For the text-containing cell, return its midpoint in [x, y] coordinate format. 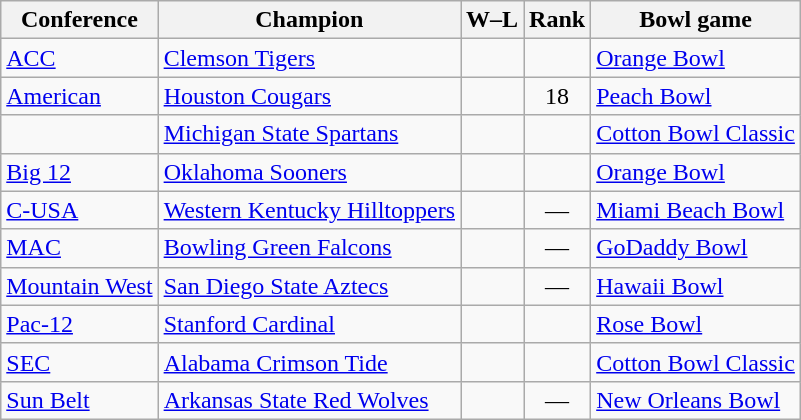
Champion [309, 20]
Michigan State Spartans [309, 134]
Alabama Crimson Tide [309, 362]
Miami Beach Bowl [696, 210]
Conference [80, 20]
SEC [80, 362]
Houston Cougars [309, 96]
C-USA [80, 210]
Sun Belt [80, 400]
Rose Bowl [696, 324]
ACC [80, 58]
Clemson Tigers [309, 58]
Rank [558, 20]
Mountain West [80, 286]
San Diego State Aztecs [309, 286]
American [80, 96]
Western Kentucky Hilltoppers [309, 210]
New Orleans Bowl [696, 400]
Oklahoma Sooners [309, 172]
18 [558, 96]
Pac-12 [80, 324]
W–L [492, 20]
Bowling Green Falcons [309, 248]
Big 12 [80, 172]
Arkansas State Red Wolves [309, 400]
MAC [80, 248]
Peach Bowl [696, 96]
Stanford Cardinal [309, 324]
Hawaii Bowl [696, 286]
GoDaddy Bowl [696, 248]
Bowl game [696, 20]
